Pinpoint the cell where the given text exists, returning its (x, y) midpoint coordinate. 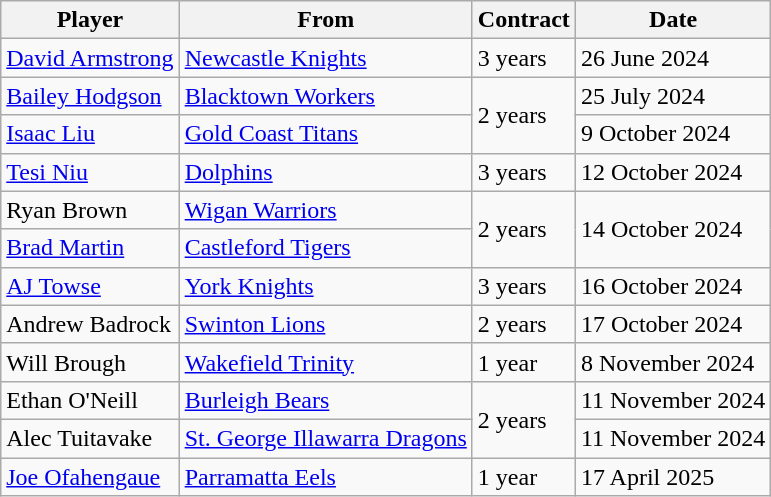
Date (672, 20)
Andrew Badrock (90, 324)
17 October 2024 (672, 324)
Parramatta Eels (326, 477)
Wigan Warriors (326, 210)
Isaac Liu (90, 134)
Player (90, 20)
AJ Towse (90, 286)
Dolphins (326, 172)
Ryan Brown (90, 210)
David Armstrong (90, 58)
Ethan O'Neill (90, 400)
12 October 2024 (672, 172)
St. George Illawarra Dragons (326, 438)
Blacktown Workers (326, 96)
16 October 2024 (672, 286)
25 July 2024 (672, 96)
Swinton Lions (326, 324)
Brad Martin (90, 248)
8 November 2024 (672, 362)
From (326, 20)
9 October 2024 (672, 134)
Contract (524, 20)
Alec Tuitavake (90, 438)
Gold Coast Titans (326, 134)
Burleigh Bears (326, 400)
Joe Ofahengaue (90, 477)
26 June 2024 (672, 58)
Will Brough (90, 362)
Castleford Tigers (326, 248)
Wakefield Trinity (326, 362)
Bailey Hodgson (90, 96)
Tesi Niu (90, 172)
17 April 2025 (672, 477)
York Knights (326, 286)
14 October 2024 (672, 229)
Newcastle Knights (326, 58)
